Identify which cell holds the provided text, then report its [x, y] central coordinate. 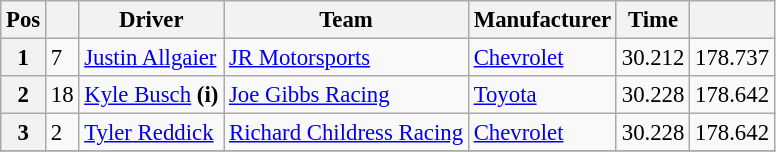
Joe Gibbs Racing [346, 95]
Justin Allgaier [152, 58]
Team [346, 20]
1 [24, 58]
3 [24, 133]
Toyota [542, 95]
Manufacturer [542, 20]
Richard Childress Racing [346, 133]
Driver [152, 20]
Kyle Busch (i) [152, 95]
Tyler Reddick [152, 133]
30.212 [652, 58]
Pos [24, 20]
JR Motorsports [346, 58]
18 [62, 95]
178.737 [732, 58]
Time [652, 20]
7 [62, 58]
